Return the (X, Y) coordinate for the center point of the cell that contains the specified text.  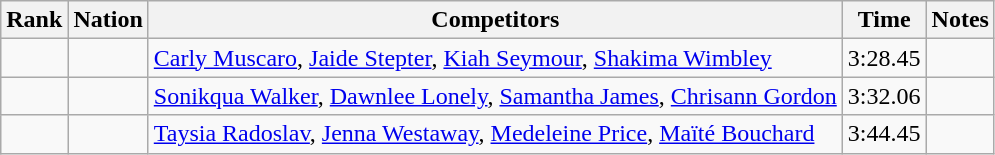
Notes (960, 20)
Rank (34, 20)
3:32.06 (884, 96)
Time (884, 20)
Nation (108, 20)
Competitors (495, 20)
Taysia Radoslav, Jenna Westaway, Medeleine Price, Maïté Bouchard (495, 134)
Sonikqua Walker, Dawnlee Lonely, Samantha James, Chrisann Gordon (495, 96)
Carly Muscaro, Jaide Stepter, Kiah Seymour, Shakima Wimbley (495, 58)
3:44.45 (884, 134)
3:28.45 (884, 58)
